Search for the cell housing the specified text and yield its (X, Y) center coordinate. 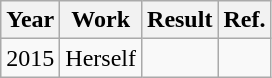
Year (30, 20)
Herself (101, 58)
Result (180, 20)
Ref. (244, 20)
2015 (30, 58)
Work (101, 20)
